For the text-containing cell, return its midpoint in (X, Y) coordinate format. 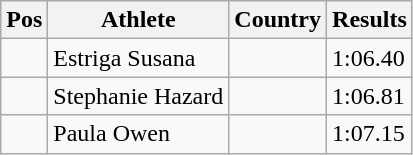
Estriga Susana (138, 58)
1:07.15 (370, 134)
Paula Owen (138, 134)
1:06.81 (370, 96)
1:06.40 (370, 58)
Stephanie Hazard (138, 96)
Athlete (138, 20)
Results (370, 20)
Pos (24, 20)
Country (278, 20)
